Return [x, y] of the center of cell containing provided text 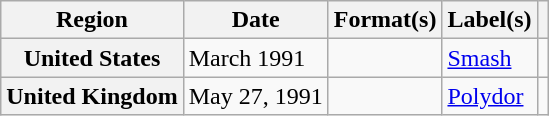
Format(s) [385, 20]
May 27, 1991 [256, 96]
March 1991 [256, 58]
Region [92, 20]
United States [92, 58]
Date [256, 20]
Polydor [490, 96]
Smash [490, 58]
Label(s) [490, 20]
United Kingdom [92, 96]
